Provide the (x, y) coordinate of the cell's center where the given text is located.  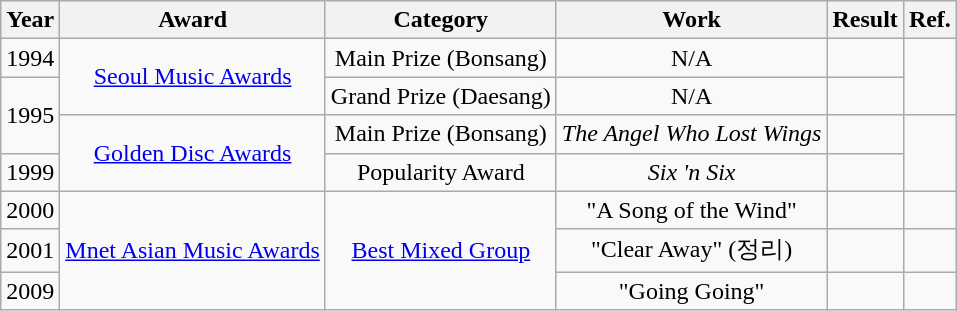
2009 (30, 291)
1994 (30, 58)
Best Mixed Group (440, 250)
Mnet Asian Music Awards (193, 250)
1999 (30, 172)
"Going Going" (692, 291)
Golden Disc Awards (193, 153)
2001 (30, 250)
Award (193, 20)
Category (440, 20)
Grand Prize (Daesang) (440, 96)
The Angel Who Lost Wings (692, 134)
Ref. (930, 20)
1995 (30, 115)
Result (865, 20)
"Clear Away" (정리) (692, 250)
Seoul Music Awards (193, 77)
Popularity Award (440, 172)
Six 'n Six (692, 172)
Year (30, 20)
Work (692, 20)
2000 (30, 210)
"A Song of the Wind" (692, 210)
